Output the [X, Y] coordinate of the center of the cell containing the given text.  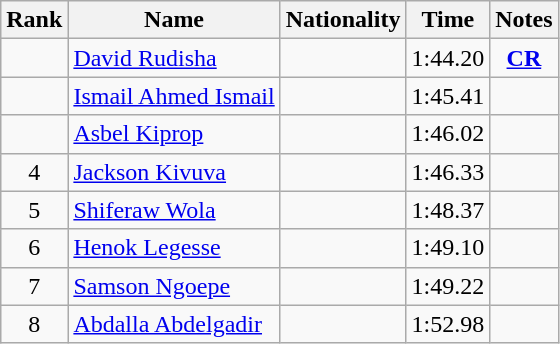
Jackson Kivuva [174, 172]
CR [524, 58]
Rank [34, 20]
5 [34, 210]
Notes [524, 20]
1:46.02 [448, 134]
David Rudisha [174, 58]
1:52.98 [448, 324]
Samson Ngoepe [174, 286]
Abdalla Abdelgadir [174, 324]
6 [34, 248]
1:49.22 [448, 286]
Name [174, 20]
1:48.37 [448, 210]
Time [448, 20]
1:44.20 [448, 58]
Ismail Ahmed Ismail [174, 96]
1:49.10 [448, 248]
1:45.41 [448, 96]
Henok Legesse [174, 248]
8 [34, 324]
7 [34, 286]
1:46.33 [448, 172]
4 [34, 172]
Asbel Kiprop [174, 134]
Nationality [343, 20]
Shiferaw Wola [174, 210]
